Find where the given text appears and provide that cell's center as (X, Y) coordinate. 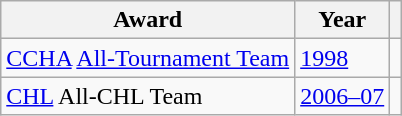
Award (148, 20)
2006–07 (342, 96)
1998 (342, 58)
CCHA All-Tournament Team (148, 58)
Year (342, 20)
CHL All-CHL Team (148, 96)
